Extract the [x, y] coordinate from the center of the cell holding the provided text.  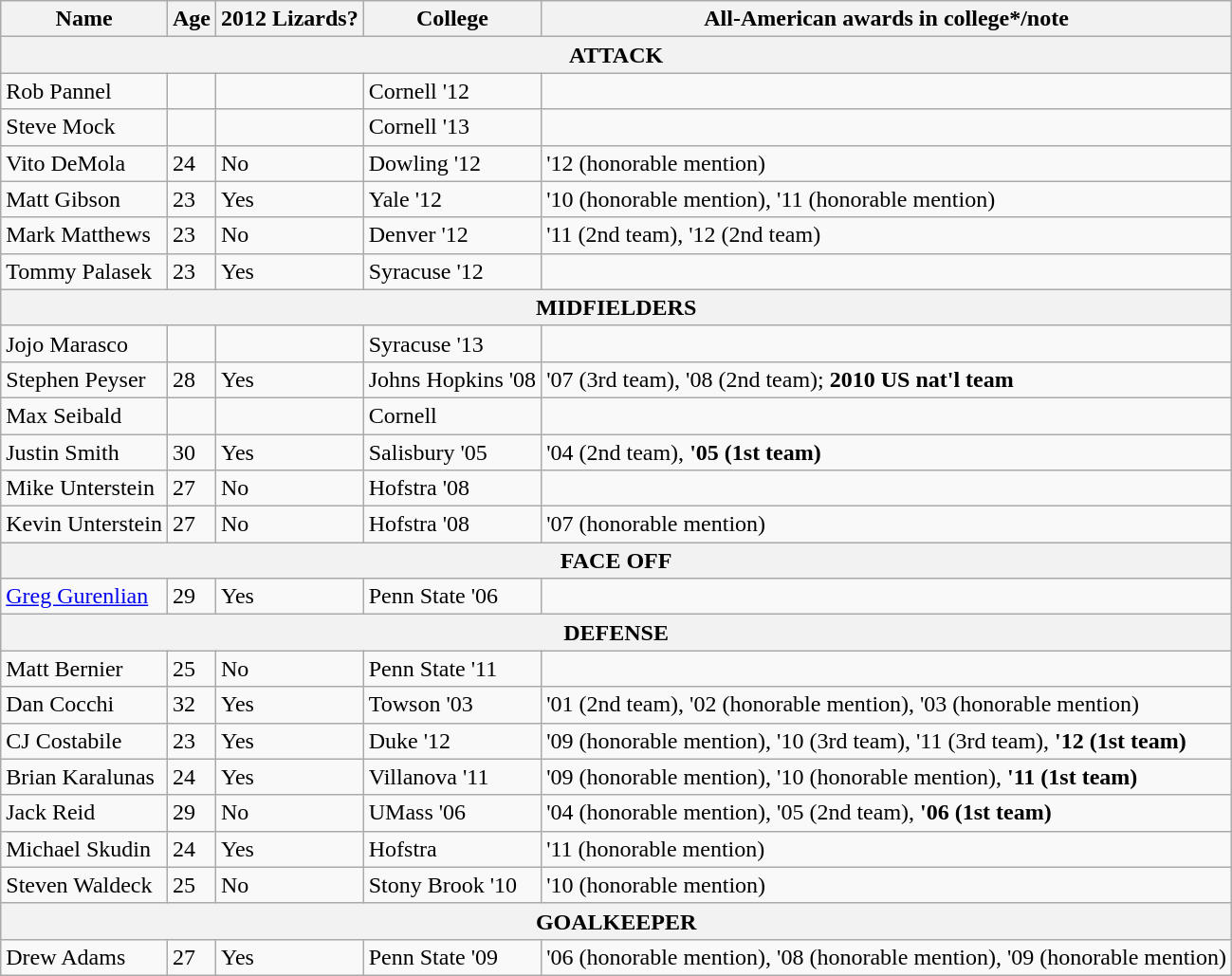
Syracuse '13 [451, 343]
Jojo Marasco [84, 343]
Michael Skudin [84, 849]
Tommy Palasek [84, 271]
Salisbury '05 [451, 452]
Matt Bernier [84, 669]
Dowling '12 [451, 163]
'07 (3rd team), '08 (2nd team); 2010 US nat'l team [887, 379]
Mike Unterstein [84, 488]
'01 (2nd team), '02 (honorable mention), '03 (honorable mention) [887, 705]
28 [192, 379]
2012 Lizards? [289, 19]
32 [192, 705]
UMass '06 [451, 813]
Stephen Peyser [84, 379]
Denver '12 [451, 235]
Kevin Unterstein [84, 525]
'10 (honorable mention), '11 (honorable mention) [887, 199]
Steven Waldeck [84, 885]
Duke '12 [451, 741]
Max Seibald [84, 415]
GOALKEEPER [616, 921]
College [451, 19]
Steve Mock [84, 127]
Stony Brook '10 [451, 885]
'11 (honorable mention) [887, 849]
Syracuse '12 [451, 271]
DEFENSE [616, 633]
Greg Gurenlian [84, 597]
'04 (2nd team), '05 (1st team) [887, 452]
CJ Costabile [84, 741]
ATTACK [616, 55]
Jack Reid [84, 813]
Penn State '06 [451, 597]
Cornell [451, 415]
Cornell '13 [451, 127]
'10 (honorable mention) [887, 885]
'09 (honorable mention), '10 (honorable mention), '11 (1st team) [887, 777]
Johns Hopkins '08 [451, 379]
Justin Smith [84, 452]
Yale '12 [451, 199]
'12 (honorable mention) [887, 163]
Rob Pannel [84, 91]
Matt Gibson [84, 199]
Brian Karalunas [84, 777]
'04 (honorable mention), '05 (2nd team), '06 (1st team) [887, 813]
Name [84, 19]
Penn State '09 [451, 957]
MIDFIELDERS [616, 307]
'11 (2nd team), '12 (2nd team) [887, 235]
'09 (honorable mention), '10 (3rd team), '11 (3rd team), '12 (1st team) [887, 741]
Towson '03 [451, 705]
Mark Matthews [84, 235]
Penn State '11 [451, 669]
All-American awards in college*/note [887, 19]
'07 (honorable mention) [887, 525]
30 [192, 452]
Vito DeMola [84, 163]
FACE OFF [616, 561]
Age [192, 19]
Dan Cocchi [84, 705]
Cornell '12 [451, 91]
Villanova '11 [451, 777]
Drew Adams [84, 957]
'06 (honorable mention), '08 (honorable mention), '09 (honorable mention) [887, 957]
Hofstra [451, 849]
